Extract the (X, Y) coordinate from the center of the cell holding the provided text.  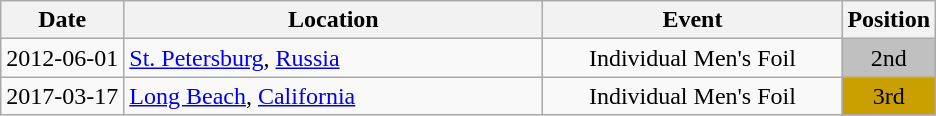
3rd (889, 96)
Location (334, 20)
2nd (889, 58)
St. Petersburg, Russia (334, 58)
2012-06-01 (62, 58)
2017-03-17 (62, 96)
Long Beach, California (334, 96)
Position (889, 20)
Event (692, 20)
Date (62, 20)
